Output the [X, Y] coordinate of the center of the cell containing the given text.  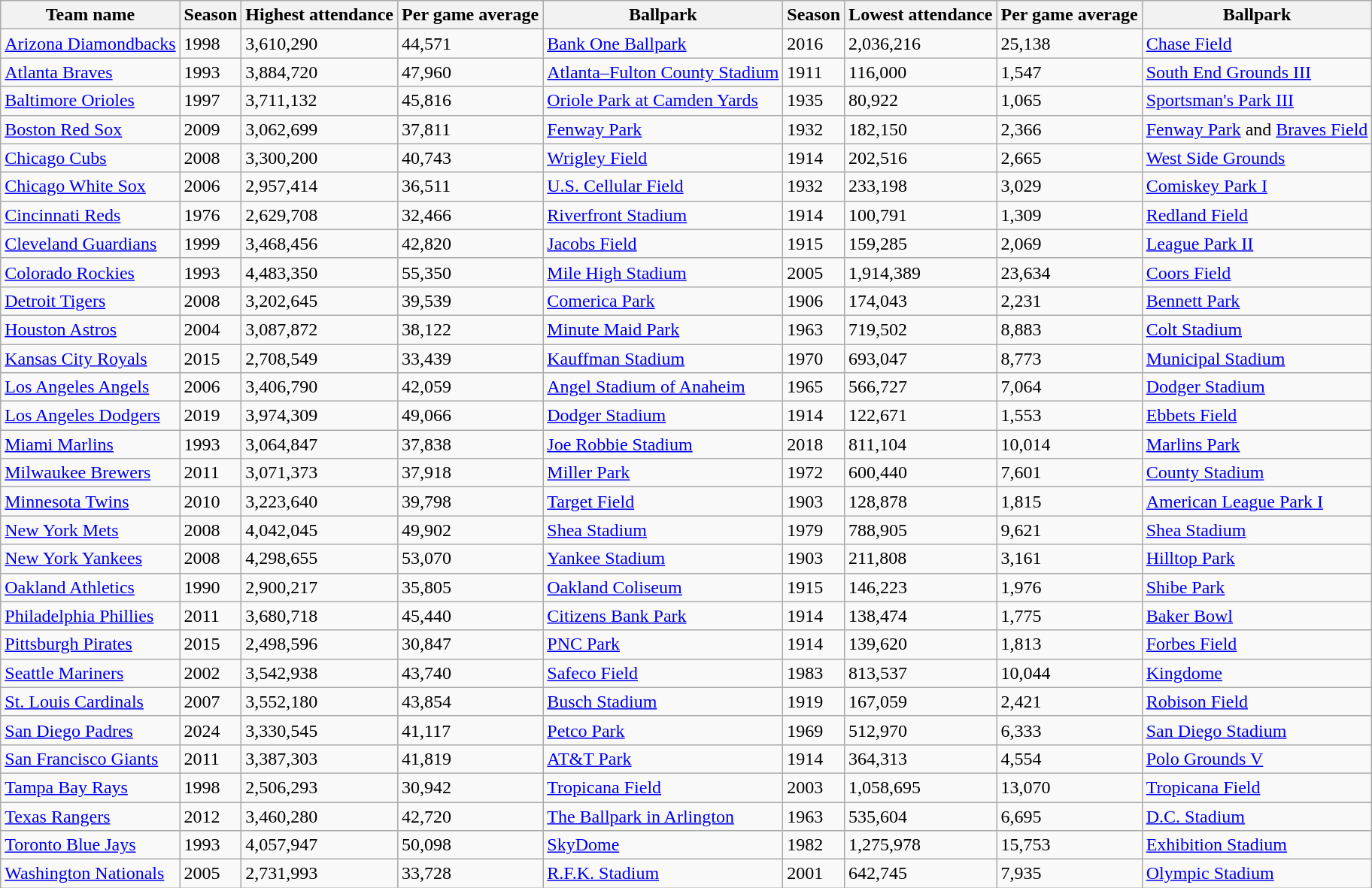
2018 [814, 444]
San Diego Stadium [1257, 730]
139,620 [921, 644]
Marlins Park [1257, 444]
2024 [211, 730]
2007 [211, 702]
Baltimore Orioles [90, 101]
1,275,978 [921, 845]
Chase Field [1257, 44]
1911 [814, 72]
42,059 [471, 387]
Exhibition Stadium [1257, 845]
American League Park I [1257, 502]
1982 [814, 845]
Los Angeles Dodgers [90, 416]
Safeco Field [663, 673]
35,805 [471, 587]
Arizona Diamondbacks [90, 44]
1979 [814, 530]
1972 [814, 473]
1970 [814, 359]
Oriole Park at Camden Yards [663, 101]
Seattle Mariners [90, 673]
San Diego Padres [90, 730]
47,960 [471, 72]
3,680,718 [320, 616]
32,466 [471, 215]
3,029 [1070, 186]
182,150 [921, 129]
1,815 [1070, 502]
Baker Bowl [1257, 616]
Comerica Park [663, 301]
3,161 [1070, 559]
2,665 [1070, 158]
8,773 [1070, 359]
1906 [814, 301]
116,000 [921, 72]
1999 [211, 244]
10,044 [1070, 673]
Texas Rangers [90, 816]
100,791 [921, 215]
Riverfront Stadium [663, 215]
13,070 [1070, 787]
38,122 [471, 329]
1965 [814, 387]
1,813 [1070, 644]
Miller Park [663, 473]
2002 [211, 673]
1,775 [1070, 616]
AT&T Park [663, 759]
U.S. Cellular Field [663, 186]
811,104 [921, 444]
2012 [211, 816]
211,808 [921, 559]
3,711,132 [320, 101]
New York Mets [90, 530]
1,976 [1070, 587]
1,058,695 [921, 787]
Colorado Rockies [90, 272]
Hilltop Park [1257, 559]
1997 [211, 101]
County Stadium [1257, 473]
Robison Field [1257, 702]
7,601 [1070, 473]
Cincinnati Reds [90, 215]
Jacobs Field [663, 244]
Yankee Stadium [663, 559]
535,604 [921, 816]
6,333 [1070, 730]
2003 [814, 787]
3,071,373 [320, 473]
Toronto Blue Jays [90, 845]
Chicago Cubs [90, 158]
8,883 [1070, 329]
55,350 [471, 272]
3,062,699 [320, 129]
167,059 [921, 702]
4,554 [1070, 759]
4,042,045 [320, 530]
2,708,549 [320, 359]
2004 [211, 329]
Minute Maid Park [663, 329]
Petco Park [663, 730]
788,905 [921, 530]
4,298,655 [320, 559]
Mile High Stadium [663, 272]
PNC Park [663, 644]
Fenway Park [663, 129]
1919 [814, 702]
364,313 [921, 759]
1,309 [1070, 215]
43,740 [471, 673]
2,900,217 [320, 587]
Comiskey Park I [1257, 186]
Cleveland Guardians [90, 244]
45,816 [471, 101]
3,223,640 [320, 502]
Fenway Park and Braves Field [1257, 129]
The Ballpark in Arlington [663, 816]
2,069 [1070, 244]
128,878 [921, 502]
3,202,645 [320, 301]
3,884,720 [320, 72]
West Side Grounds [1257, 158]
6,695 [1070, 816]
3,064,847 [320, 444]
3,610,290 [320, 44]
2,731,993 [320, 874]
Forbes Field [1257, 644]
3,468,456 [320, 244]
Boston Red Sox [90, 129]
1,553 [1070, 416]
1983 [814, 673]
Tampa Bay Rays [90, 787]
37,918 [471, 473]
Oakland Athletics [90, 587]
Coors Field [1257, 272]
3,552,180 [320, 702]
3,460,280 [320, 816]
3,330,545 [320, 730]
Atlanta–Fulton County Stadium [663, 72]
3,087,872 [320, 329]
1,547 [1070, 72]
Pittsburgh Pirates [90, 644]
642,745 [921, 874]
45,440 [471, 616]
Kingdome [1257, 673]
202,516 [921, 158]
Atlanta Braves [90, 72]
2,629,708 [320, 215]
10,014 [1070, 444]
Citizens Bank Park [663, 616]
Busch Stadium [663, 702]
Los Angeles Angels [90, 387]
Miami Marlins [90, 444]
37,811 [471, 129]
New York Yankees [90, 559]
138,474 [921, 616]
Bennett Park [1257, 301]
36,511 [471, 186]
7,064 [1070, 387]
Team name [90, 15]
Oakland Coliseum [663, 587]
2001 [814, 874]
30,942 [471, 787]
4,057,947 [320, 845]
Target Field [663, 502]
2,231 [1070, 301]
30,847 [471, 644]
3,300,200 [320, 158]
Kansas City Royals [90, 359]
R.F.K. Stadium [663, 874]
49,066 [471, 416]
566,727 [921, 387]
233,198 [921, 186]
37,838 [471, 444]
600,440 [921, 473]
Joe Robbie Stadium [663, 444]
Olympic Stadium [1257, 874]
7,935 [1070, 874]
1990 [211, 587]
2,498,596 [320, 644]
Detroit Tigers [90, 301]
41,117 [471, 730]
D.C. Stadium [1257, 816]
St. Louis Cardinals [90, 702]
Washington Nationals [90, 874]
41,819 [471, 759]
Angel Stadium of Anaheim [663, 387]
33,728 [471, 874]
40,743 [471, 158]
Highest attendance [320, 15]
2010 [211, 502]
League Park II [1257, 244]
3,974,309 [320, 416]
South End Grounds III [1257, 72]
122,671 [921, 416]
4,483,350 [320, 272]
49,902 [471, 530]
813,537 [921, 673]
2,506,293 [320, 787]
Chicago White Sox [90, 186]
42,820 [471, 244]
512,970 [921, 730]
Colt Stadium [1257, 329]
33,439 [471, 359]
1,065 [1070, 101]
Municipal Stadium [1257, 359]
39,539 [471, 301]
2,957,414 [320, 186]
50,098 [471, 845]
1,914,389 [921, 272]
3,387,303 [320, 759]
2,421 [1070, 702]
1976 [211, 215]
2,036,216 [921, 44]
3,542,938 [320, 673]
174,043 [921, 301]
Shibe Park [1257, 587]
Bank One Ballpark [663, 44]
Polo Grounds V [1257, 759]
Ebbets Field [1257, 416]
44,571 [471, 44]
Wrigley Field [663, 158]
719,502 [921, 329]
53,070 [471, 559]
Kauffman Stadium [663, 359]
25,138 [1070, 44]
2016 [814, 44]
146,223 [921, 587]
9,621 [1070, 530]
Redland Field [1257, 215]
San Francisco Giants [90, 759]
43,854 [471, 702]
2009 [211, 129]
Sportsman's Park III [1257, 101]
693,047 [921, 359]
Minnesota Twins [90, 502]
2,366 [1070, 129]
159,285 [921, 244]
Milwaukee Brewers [90, 473]
39,798 [471, 502]
SkyDome [663, 845]
3,406,790 [320, 387]
Houston Astros [90, 329]
1935 [814, 101]
1969 [814, 730]
15,753 [1070, 845]
42,720 [471, 816]
80,922 [921, 101]
23,634 [1070, 272]
Philadelphia Phillies [90, 616]
Lowest attendance [921, 15]
2019 [211, 416]
